Identify which cell holds the provided text, then report its [X, Y] central coordinate. 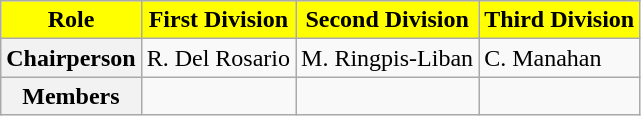
Second Division [388, 20]
R. Del Rosario [218, 58]
M. Ringpis-Liban [388, 58]
Chairperson [71, 58]
C. Manahan [560, 58]
Third Division [560, 20]
Members [71, 96]
First Division [218, 20]
Role [71, 20]
